Provide the (X, Y) coordinate of the cell's center where the given text is located.  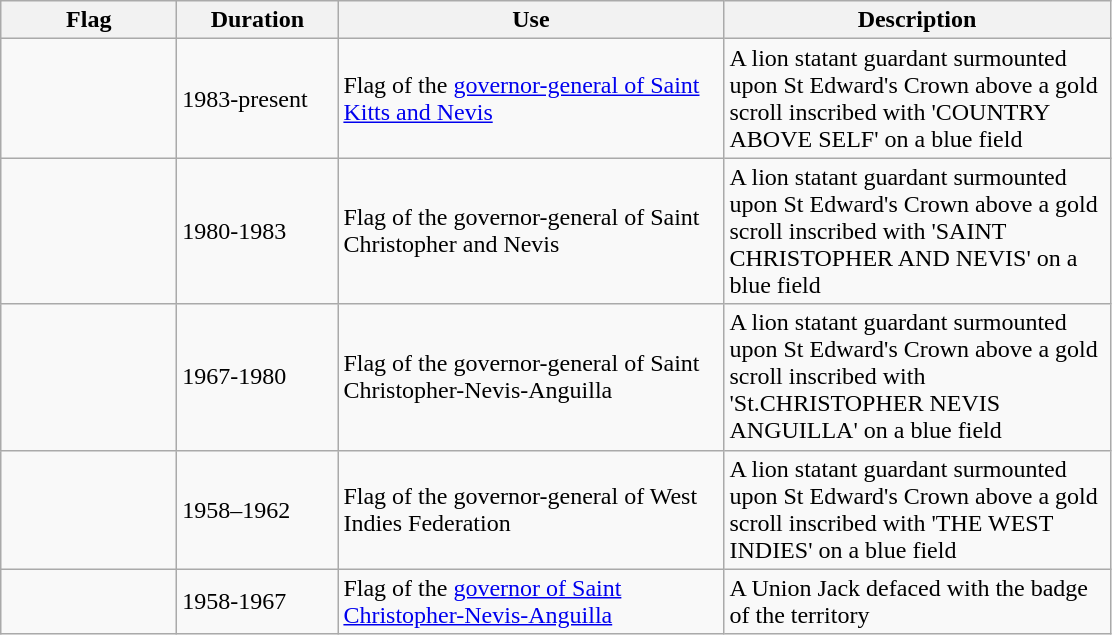
A lion statant guardant surmounted upon St Edward's Crown above a gold scroll inscribed with 'SAINT CHRISTOPHER AND NEVIS' on a blue field (917, 231)
A lion statant guardant surmounted upon St Edward's Crown above a gold scroll inscribed with 'COUNTRY ABOVE SELF' on a blue field (917, 98)
Flag of the governor-general of Saint Christopher-Nevis-Anguilla (531, 377)
Duration (258, 20)
Flag of the governor-general of West Indies Federation (531, 510)
Use (531, 20)
1980-1983 (258, 231)
Flag of the governor-general of Saint Kitts and Nevis (531, 98)
1983-present (258, 98)
1958–1962 (258, 510)
A Union Jack defaced with the badge of the territory (917, 602)
Flag (89, 20)
Description (917, 20)
Flag of the governor of Saint Christopher-Nevis-Anguilla (531, 602)
A lion statant guardant surmounted upon St Edward's Crown above a gold scroll inscribed with 'THE WEST INDIES' on a blue field (917, 510)
1958-1967 (258, 602)
1967-1980 (258, 377)
Flag of the governor-general of Saint Christopher and Nevis (531, 231)
A lion statant guardant surmounted upon St Edward's Crown above a gold scroll inscribed with 'St.CHRISTOPHER NEVIS ANGUILLA' on a blue field (917, 377)
